Identify which cell holds the provided text, then report its [x, y] central coordinate. 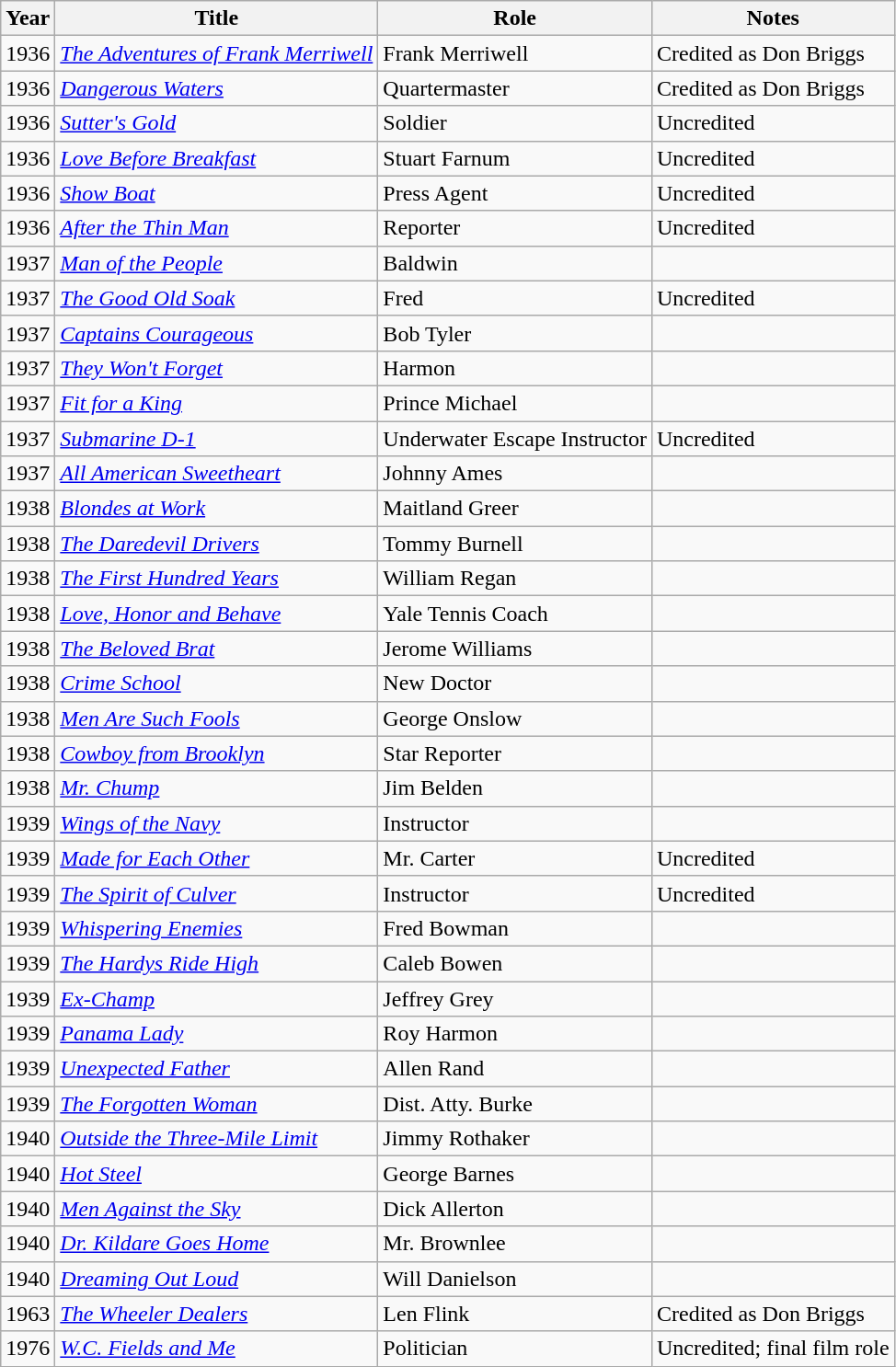
Hot Steel [217, 1174]
Panama Lady [217, 1034]
Maitland Greer [515, 509]
Fred Bowman [515, 928]
W.C. Fields and Me [217, 1349]
Jeffrey Grey [515, 998]
The Good Old Soak [217, 298]
Dist. Atty. Burke [515, 1104]
Whispering Enemies [217, 928]
The Beloved Brat [217, 649]
Yale Tennis Coach [515, 614]
Mr. Carter [515, 858]
The Adventures of Frank Merriwell [217, 53]
Dreaming Out Loud [217, 1279]
They Won't Forget [217, 368]
Mr. Brownlee [515, 1244]
Star Reporter [515, 753]
Made for Each Other [217, 858]
Jim Belden [515, 788]
Men Are Such Fools [217, 718]
Tommy Burnell [515, 544]
Captains Courageous [217, 333]
Soldier [515, 123]
Outside the Three-Mile Limit [217, 1139]
1976 [28, 1349]
Sutter's Gold [217, 123]
Unexpected Father [217, 1069]
Dick Allerton [515, 1209]
Roy Harmon [515, 1034]
William Regan [515, 579]
Fred [515, 298]
Len Flink [515, 1314]
Jimmy Rothaker [515, 1139]
Submarine D-1 [217, 439]
Dangerous Waters [217, 88]
Prince Michael [515, 403]
Reporter [515, 228]
Will Danielson [515, 1279]
Blondes at Work [217, 509]
Man of the People [217, 263]
Mr. Chump [217, 788]
Caleb Bowen [515, 963]
Harmon [515, 368]
Dr. Kildare Goes Home [217, 1244]
Men Against the Sky [217, 1209]
The Spirit of Culver [217, 893]
Baldwin [515, 263]
Uncredited; final film role [773, 1349]
The First Hundred Years [217, 579]
George Onslow [515, 718]
Fit for a King [217, 403]
Johnny Ames [515, 474]
Love Before Breakfast [217, 158]
The Wheeler Dealers [217, 1314]
Crime School [217, 683]
Year [28, 18]
Ex-Champ [217, 998]
Role [515, 18]
All American Sweetheart [217, 474]
Title [217, 18]
Underwater Escape Instructor [515, 439]
The Hardys Ride High [217, 963]
The Daredevil Drivers [217, 544]
Wings of the Navy [217, 823]
Frank Merriwell [515, 53]
Bob Tyler [515, 333]
Jerome Williams [515, 649]
Allen Rand [515, 1069]
1963 [28, 1314]
The Forgotten Woman [217, 1104]
Show Boat [217, 193]
New Doctor [515, 683]
Notes [773, 18]
Cowboy from Brooklyn [217, 753]
Press Agent [515, 193]
Politician [515, 1349]
Stuart Farnum [515, 158]
Quartermaster [515, 88]
George Barnes [515, 1174]
After the Thin Man [217, 228]
Love, Honor and Behave [217, 614]
